Identify which cell holds the provided text, then report its (x, y) central coordinate. 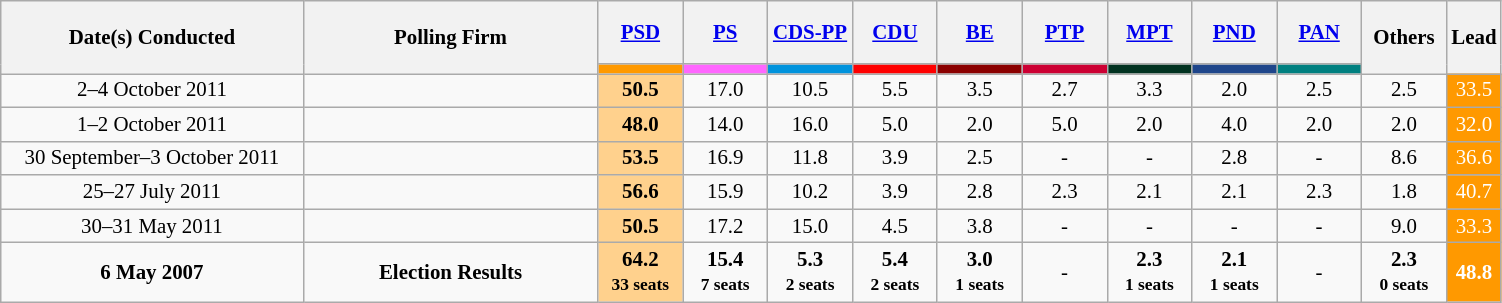
11.8 (810, 158)
5.5 (894, 91)
10.2 (810, 192)
6 May 2007 (152, 272)
56.6 (640, 192)
MPT (1150, 32)
16.9 (726, 158)
14.0 (726, 124)
30 September–3 October 2011 (152, 158)
8.6 (1404, 158)
53.5 (640, 158)
40.7 (1474, 192)
33.3 (1474, 226)
3.5 (980, 91)
CDS-PP (810, 32)
PAN (1320, 32)
15.47 seats (726, 272)
16.0 (810, 124)
Polling Firm (450, 38)
2.31 seats (1150, 272)
25–27 July 2011 (152, 192)
Others (1404, 38)
Date(s) Conducted (152, 38)
PSD (640, 32)
2.30 seats (1404, 272)
PND (1234, 32)
30–31 May 2011 (152, 226)
2–4 October 2011 (152, 91)
BE (980, 32)
15.0 (810, 226)
33.5 (1474, 91)
36.6 (1474, 158)
PS (726, 32)
15.9 (726, 192)
5.32 seats (810, 272)
48.8 (1474, 272)
1.8 (1404, 192)
10.5 (810, 91)
48.0 (640, 124)
Lead (1474, 38)
3.01 seats (980, 272)
1–2 October 2011 (152, 124)
Election Results (450, 272)
CDU (894, 32)
9.0 (1404, 226)
2.11 seats (1234, 272)
64.233 seats (640, 272)
PTP (1064, 32)
3.8 (980, 226)
4.5 (894, 226)
2.7 (1064, 91)
3.3 (1150, 91)
5.42 seats (894, 272)
17.2 (726, 226)
17.0 (726, 91)
4.0 (1234, 124)
32.0 (1474, 124)
